Return [X, Y] of the center of cell containing provided text 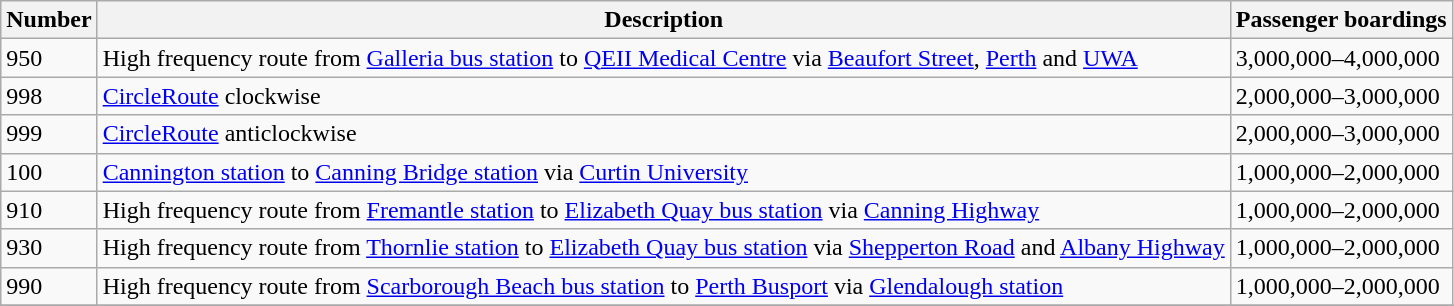
High frequency route from Scarborough Beach bus station to Perth Busport via Glendalough station [664, 286]
910 [49, 210]
100 [49, 172]
CircleRoute anticlockwise [664, 134]
950 [49, 58]
High frequency route from Thornlie station to Elizabeth Quay bus station via Shepperton Road and Albany Highway [664, 248]
Cannington station to Canning Bridge station via Curtin University [664, 172]
998 [49, 96]
Description [664, 20]
999 [49, 134]
High frequency route from Fremantle station to Elizabeth Quay bus station via Canning Highway [664, 210]
Passenger boardings [1341, 20]
High frequency route from Galleria bus station to QEII Medical Centre via Beaufort Street, Perth and UWA [664, 58]
Number [49, 20]
990 [49, 286]
CircleRoute clockwise [664, 96]
3,000,000–4,000,000 [1341, 58]
930 [49, 248]
